Locate the cell with the specified text and output its [X, Y] center coordinate. 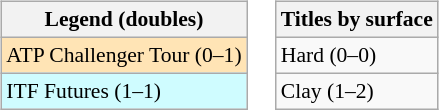
Clay (1–2) [357, 91]
Titles by surface [357, 20]
Hard (0–0) [357, 55]
ATP Challenger Tour (0–1) [124, 55]
Legend (doubles) [124, 20]
ITF Futures (1–1) [124, 91]
